Identify which cell holds the provided text, then report its (x, y) central coordinate. 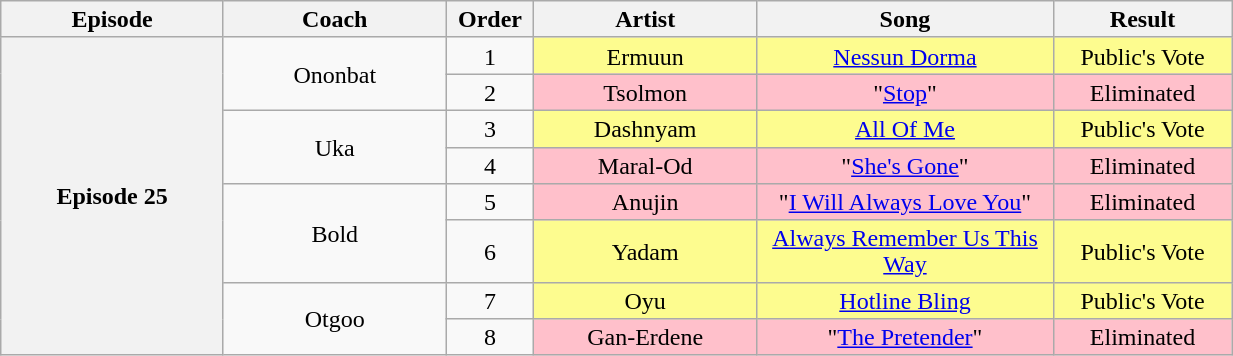
Nessun Dorma (906, 56)
Otgoo (334, 318)
All Of Me (906, 128)
6 (490, 251)
"Stop" (906, 92)
Hotline Bling (906, 300)
Bold (334, 234)
Artist (646, 20)
Always Remember Us This Way (906, 251)
"The Pretender" (906, 338)
Anujin (646, 202)
4 (490, 166)
Ononbat (334, 74)
Yadam (646, 251)
Ermuun (646, 56)
5 (490, 202)
Tsolmon (646, 92)
Maral-Od (646, 166)
Uka (334, 146)
3 (490, 128)
Song (906, 20)
Result (1142, 20)
1 (490, 56)
Oyu (646, 300)
Gan-Erdene (646, 338)
7 (490, 300)
"I Will Always Love You" (906, 202)
Episode (112, 20)
2 (490, 92)
Dashnyam (646, 128)
Coach (334, 20)
Order (490, 20)
Episode 25 (112, 196)
"She's Gone" (906, 166)
8 (490, 338)
